Output the (X, Y) coordinate of the center of the cell containing the given text.  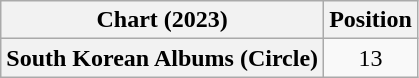
13 (371, 58)
South Korean Albums (Circle) (162, 58)
Chart (2023) (162, 20)
Position (371, 20)
